Capture the cell that displays the provided text and extract its (x, y) central coordinate. 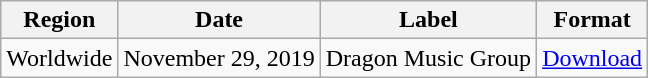
November 29, 2019 (219, 58)
Worldwide (60, 58)
Date (219, 20)
Dragon Music Group (428, 58)
Format (592, 20)
Download (592, 58)
Region (60, 20)
Label (428, 20)
